Pinpoint the cell where the given text exists, returning its [x, y] midpoint coordinate. 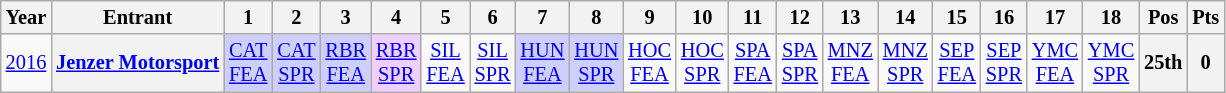
2016 [26, 63]
Entrant [138, 17]
18 [1111, 17]
YMCFEA [1055, 63]
HUNSPR [596, 63]
YMCSPR [1111, 63]
HUNFEA [543, 63]
Year [26, 17]
SEPFEA [957, 63]
4 [396, 17]
HOCSPR [702, 63]
25th [1163, 63]
SILFEA [445, 63]
15 [957, 17]
Pos [1163, 17]
11 [753, 17]
14 [906, 17]
17 [1055, 17]
CATFEA [248, 63]
0 [1206, 63]
MNZFEA [850, 63]
2 [296, 17]
10 [702, 17]
5 [445, 17]
Pts [1206, 17]
SPAFEA [753, 63]
1 [248, 17]
12 [800, 17]
RBRFEA [345, 63]
SPASPR [800, 63]
CATSPR [296, 63]
9 [650, 17]
RBRSPR [396, 63]
SEPSPR [1004, 63]
3 [345, 17]
MNZSPR [906, 63]
SILSPR [493, 63]
6 [493, 17]
Jenzer Motorsport [138, 63]
HOCFEA [650, 63]
8 [596, 17]
7 [543, 17]
16 [1004, 17]
13 [850, 17]
